Extract the [x, y] coordinate from the center of the cell holding the provided text.  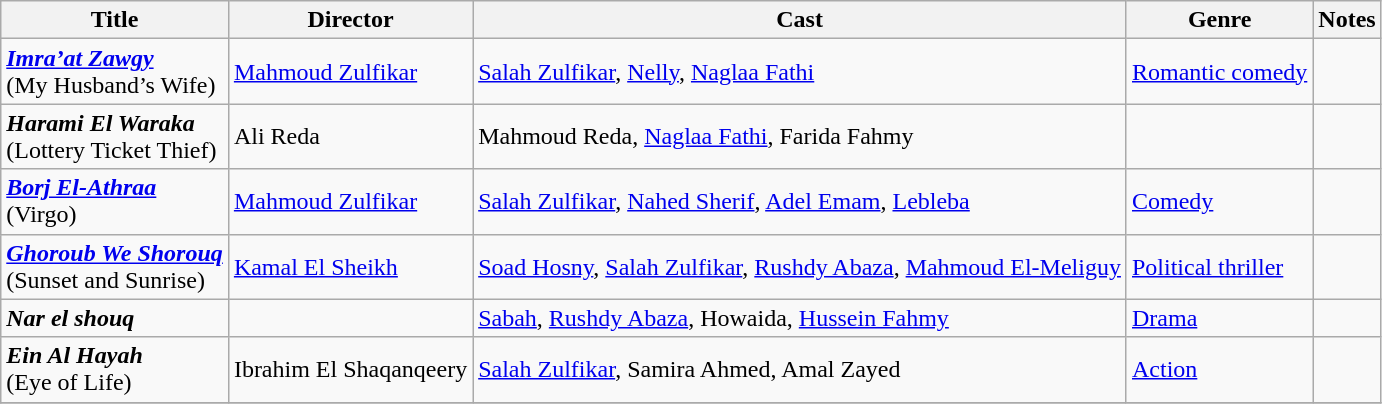
Romantic comedy [1219, 72]
Nar el shouq [115, 318]
Action [1219, 370]
Comedy [1219, 202]
Genre [1219, 20]
Ali Reda [350, 136]
Drama [1219, 318]
Ibrahim El Shaqanqeery [350, 370]
Soad Hosny, Salah Zulfikar, Rushdy Abaza, Mahmoud El-Meliguy [800, 266]
Salah Zulfikar, Nelly, Naglaa Fathi [800, 72]
Sabah, Rushdy Abaza, Howaida, Hussein Fahmy [800, 318]
Notes [1347, 20]
Political thriller [1219, 266]
Salah Zulfikar, Nahed Sherif, Adel Emam, Lebleba [800, 202]
Mahmoud Reda, Naglaa Fathi, Farida Fahmy [800, 136]
Director [350, 20]
Borj El-Athraa(Virgo) [115, 202]
Title [115, 20]
Ghoroub We Shorouq(Sunset and Sunrise) [115, 266]
Ein Al Hayah(Eye of Life) [115, 370]
Cast [800, 20]
Harami El Waraka(Lottery Ticket Thief) [115, 136]
Kamal El Sheikh [350, 266]
Imra’at Zawgy(My Husband’s Wife) [115, 72]
Salah Zulfikar, Samira Ahmed, Amal Zayed [800, 370]
